Scan for the cell matching the given text and deliver its (x, y) coordinate at center. 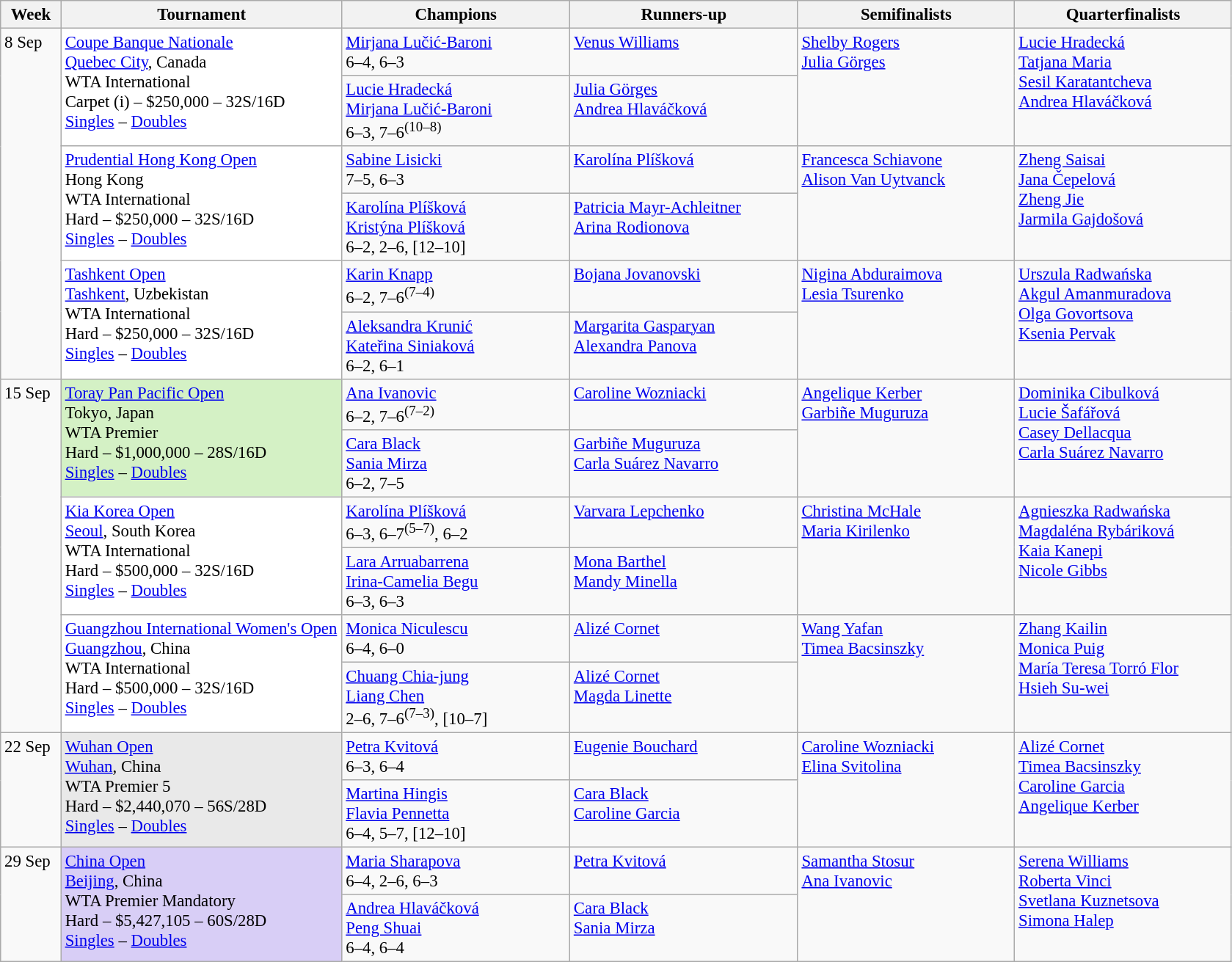
Margarita Gasparyan Alexandra Panova (684, 346)
Karolína Plíšková6–3, 6–7(5–7), 6–2 (456, 522)
Maria Sharapova6–4, 2–6, 6–3 (456, 872)
Toray Pan Pacific Open Tokyo, JapanWTA PremierHard – $1,000,000 – 28S/16DSingles – Doubles (201, 437)
Patricia Mayr-Achleitner Arina Rodionova (684, 227)
Karolína Plíšková (684, 170)
Tournament (201, 15)
Lucie Hradecká Tatjana Maria Sesil Karatantcheva Andrea Hlaváčková (1123, 88)
Cara Black Sania Mirza6–2, 7–5 (456, 463)
Lara Arruabarrena Irina-Camelia Begu6–3, 6–3 (456, 581)
Quarterfinalists (1123, 15)
Chuang Chia-jung Liang Chen2–6, 7–6(7–3), [10–7] (456, 697)
15 Sep (31, 555)
Aleksandra Krunić Kateřina Siniaková6–2, 6–1 (456, 346)
Semifinalists (906, 15)
Caroline Wozniacki (684, 404)
Eugenie Bouchard (684, 757)
Karin Knapp6–2, 7–6(7–4) (456, 286)
Karolína Plíšková Kristýna Plíšková6–2, 2–6, [12–10] (456, 227)
Wang Yafan Timea Bacsinszky (906, 674)
Venus Williams (684, 53)
Bojana Jovanovski (684, 286)
Julia Görges Andrea Hlaváčková (684, 111)
Guangzhou International Women's Open Guangzhou, ChinaWTA InternationalHard – $500,000 – 32S/16DSingles – Doubles (201, 674)
22 Sep (31, 790)
Zhang Kailin Monica Puig María Teresa Torró Flor Hsieh Su-wei (1123, 674)
Dominika Cibulková Lucie Šafářová Casey Dellacqua Carla Suárez Navarro (1123, 437)
Cara Black Caroline Garcia (684, 814)
Nigina Abduraimova Lesia Tsurenko (906, 320)
Tashkent OpenTashkent, UzbekistanWTA InternationalHard – $250,000 – 32S/16DSingles – Doubles (201, 320)
Wuhan OpenWuhan, ChinaWTA Premier 5Hard – $2,440,070 – 56S/28DSingles – Doubles (201, 790)
Agnieszka Radwańska Magdaléna Rybáriková Kaia Kanepi Nicole Gibbs (1123, 556)
Prudential Hong Kong OpenHong KongWTA InternationalHard – $250,000 – 32S/16DSingles – Doubles (201, 203)
29 Sep (31, 905)
Week (31, 15)
Zheng Saisai Jana Čepelová Zheng Jie Jarmila Gajdošová (1123, 203)
Varvara Lepchenko (684, 522)
Martina Hingis Flavia Pennetta 6–4, 5–7, [12–10] (456, 814)
Sabine Lisicki7–5, 6–3 (456, 170)
Angelique Kerber Garbiñe Muguruza (906, 437)
Samantha Stosur Ana Ivanovic (906, 905)
8 Sep (31, 204)
Alizé Cornet Timea Bacsinszky Caroline Garcia Angelique Kerber (1123, 790)
Kia Korea OpenSeoul, South KoreaWTA InternationalHard – $500,000 – 32S/16DSingles – Doubles (201, 556)
Mirjana Lučić-Baroni6–4, 6–3 (456, 53)
Petra Kvitová6–3, 6–4 (456, 757)
Runners-up (684, 15)
Urszula Radwańska Akgul Amanmuradova Olga Govortsova Ksenia Pervak (1123, 320)
Serena Williams Roberta Vinci Svetlana Kuznetsova Simona Halep (1123, 905)
Garbiñe Muguruza Carla Suárez Navarro (684, 463)
Monica Niculescu6–4, 6–0 (456, 638)
Cara Black Sania Mirza (684, 928)
Champions (456, 15)
Coupe Banque NationaleQuebec City, CanadaWTA InternationalCarpet (i) – $250,000 – 32S/16DSingles – Doubles (201, 88)
Mona Barthel Mandy Minella (684, 581)
Shelby Rogers Julia Görges (906, 88)
Caroline Wozniacki Elina Svitolina (906, 790)
Lucie Hradecká Mirjana Lučić-Baroni 6–3, 7–6(10–8) (456, 111)
Andrea Hlaváčková Peng Shuai6–4, 6–4 (456, 928)
Alizé Cornet Magda Linette (684, 697)
Christina McHale Maria Kirilenko (906, 556)
Ana Ivanovic6–2, 7–6(7–2) (456, 404)
China OpenBeijing, ChinaWTA Premier MandatoryHard – $5,427,105 – 60S/28DSingles – Doubles (201, 905)
Alizé Cornet (684, 638)
Petra Kvitová (684, 872)
Francesca Schiavone Alison Van Uytvanck (906, 203)
